For the text-containing cell, return its midpoint in [X, Y] coordinate format. 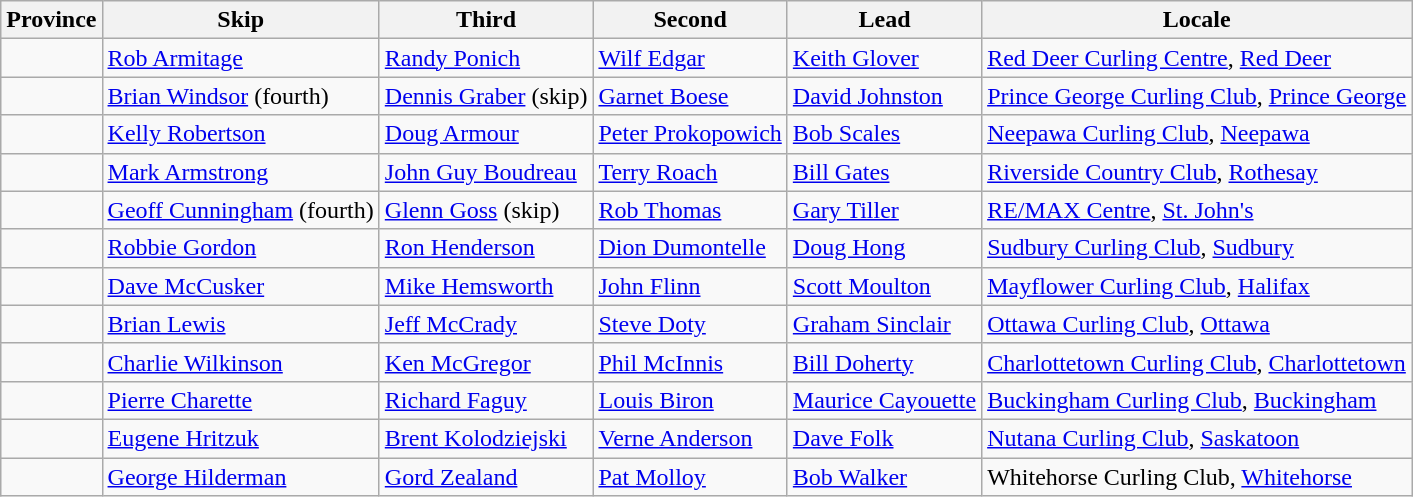
Mark Armstrong [240, 172]
Rob Armitage [240, 58]
Third [486, 20]
Dennis Graber (skip) [486, 96]
Pierre Charette [240, 400]
Dion Dumontelle [690, 248]
Second [690, 20]
Prince George Curling Club, Prince George [1197, 96]
Richard Faguy [486, 400]
Bob Walker [884, 477]
Province [52, 20]
Brian Lewis [240, 324]
Gary Tiller [884, 210]
Geoff Cunningham (fourth) [240, 210]
John Flinn [690, 286]
Dave McCusker [240, 286]
Skip [240, 20]
Sudbury Curling Club, Sudbury [1197, 248]
Peter Prokopowich [690, 134]
Bob Scales [884, 134]
Whitehorse Curling Club, Whitehorse [1197, 477]
Dave Folk [884, 438]
Robbie Gordon [240, 248]
Eugene Hritzuk [240, 438]
Neepawa Curling Club, Neepawa [1197, 134]
Randy Ponich [486, 58]
Riverside Country Club, Rothesay [1197, 172]
Ottawa Curling Club, Ottawa [1197, 324]
Ron Henderson [486, 248]
Mayflower Curling Club, Halifax [1197, 286]
Jeff McCrady [486, 324]
Ken McGregor [486, 362]
Buckingham Curling Club, Buckingham [1197, 400]
Steve Doty [690, 324]
Nutana Curling Club, Saskatoon [1197, 438]
Rob Thomas [690, 210]
Graham Sinclair [884, 324]
Doug Armour [486, 134]
David Johnston [884, 96]
Verne Anderson [690, 438]
John Guy Boudreau [486, 172]
Glenn Goss (skip) [486, 210]
Brent Kolodziejski [486, 438]
Charlie Wilkinson [240, 362]
Bill Gates [884, 172]
Terry Roach [690, 172]
Brian Windsor (fourth) [240, 96]
Mike Hemsworth [486, 286]
Gord Zealand [486, 477]
Keith Glover [884, 58]
Bill Doherty [884, 362]
Garnet Boese [690, 96]
Wilf Edgar [690, 58]
Lead [884, 20]
Red Deer Curling Centre, Red Deer [1197, 58]
Charlottetown Curling Club, Charlottetown [1197, 362]
Locale [1197, 20]
Kelly Robertson [240, 134]
George Hilderman [240, 477]
Phil McInnis [690, 362]
Maurice Cayouette [884, 400]
Pat Molloy [690, 477]
RE/MAX Centre, St. John's [1197, 210]
Louis Biron [690, 400]
Scott Moulton [884, 286]
Doug Hong [884, 248]
